Pinpoint the cell where the given text exists, returning its [x, y] midpoint coordinate. 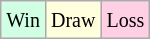
Draw [72, 20]
Win [24, 20]
Loss [126, 20]
